Return the (X, Y) coordinate for the center point of the cell that contains the specified text.  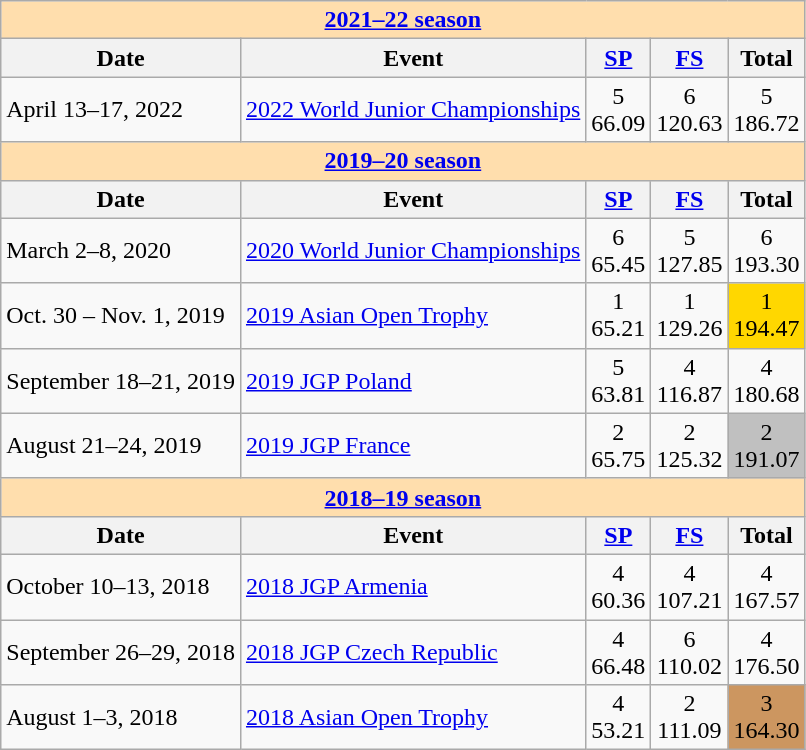
2 111.09 (690, 718)
4 60.36 (618, 586)
April 13–17, 2022 (121, 110)
August 1–3, 2018 (121, 718)
2 191.07 (766, 446)
1 65.21 (618, 316)
6 110.02 (690, 652)
2022 World Junior Championships (412, 110)
2018 Asian Open Trophy (412, 718)
6 65.45 (618, 250)
1 129.26 (690, 316)
March 2–8, 2020 (121, 250)
4 66.48 (618, 652)
4 176.50 (766, 652)
2019 JGP Poland (412, 380)
October 10–13, 2018 (121, 586)
September 26–29, 2018 (121, 652)
2018–19 season (403, 497)
4 116.87 (690, 380)
6 120.63 (690, 110)
1 194.47 (766, 316)
5 127.85 (690, 250)
2020 World Junior Championships (412, 250)
Oct. 30 – Nov. 1, 2019 (121, 316)
6 193.30 (766, 250)
2021–22 season (403, 20)
2 125.32 (690, 446)
August 21–24, 2019 (121, 446)
2019–20 season (403, 161)
2019 Asian Open Trophy (412, 316)
5 63.81 (618, 380)
5 66.09 (618, 110)
3 164.30 (766, 718)
2018 JGP Czech Republic (412, 652)
4 180.68 (766, 380)
4 167.57 (766, 586)
2018 JGP Armenia (412, 586)
September 18–21, 2019 (121, 380)
4 107.21 (690, 586)
2 65.75 (618, 446)
5 186.72 (766, 110)
4 53.21 (618, 718)
2019 JGP France (412, 446)
